Extract the [x, y] coordinate from the center of the cell holding the provided text.  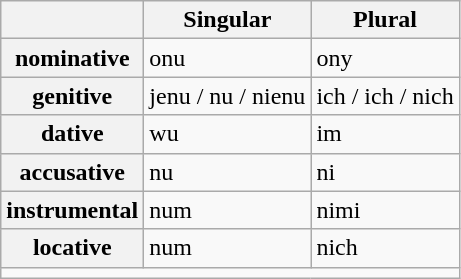
nominative [72, 58]
dative [72, 134]
jenu / nu / nienu [228, 96]
nich [385, 248]
ni [385, 172]
wu [228, 134]
ich / ich / nich [385, 96]
Singular [228, 20]
accusative [72, 172]
im [385, 134]
genitive [72, 96]
nimi [385, 210]
ony [385, 58]
onu [228, 58]
nu [228, 172]
instrumental [72, 210]
Plural [385, 20]
locative [72, 248]
